For the text-containing cell, return its midpoint in [X, Y] coordinate format. 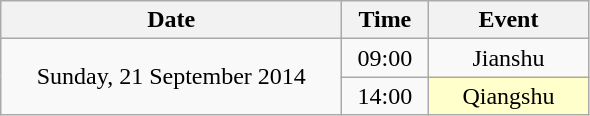
Qiangshu [508, 96]
Sunday, 21 September 2014 [172, 77]
Event [508, 20]
14:00 [385, 96]
Date [172, 20]
Time [385, 20]
Jianshu [508, 58]
09:00 [385, 58]
